Search for the cell housing the specified text and yield its (X, Y) center coordinate. 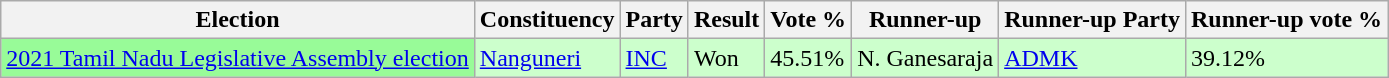
ADMK (1092, 58)
Party (654, 20)
2021 Tamil Nadu Legislative Assembly election (238, 58)
N. Ganesaraja (926, 58)
Runner-up vote % (1286, 20)
39.12% (1286, 58)
45.51% (808, 58)
Runner-up Party (1092, 20)
Vote % (808, 20)
Nanguneri (547, 58)
Won (726, 58)
Constituency (547, 20)
Runner-up (926, 20)
Election (238, 20)
Result (726, 20)
INC (654, 58)
